From the cell containing the given text, extract its center point as [X, Y] coordinate. 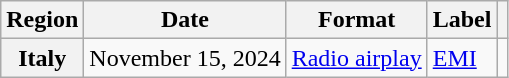
Radio airplay [356, 58]
November 15, 2024 [185, 58]
Date [185, 20]
Region [42, 20]
Format [356, 20]
Label [462, 20]
EMI [462, 58]
Italy [42, 58]
